Scan for the cell matching the given text and deliver its (X, Y) coordinate at center. 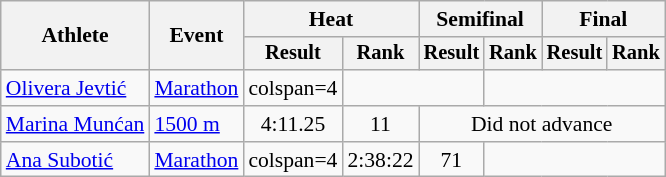
1500 m (196, 124)
Did not advance (542, 124)
Event (196, 36)
colspan=4 (292, 88)
11 (380, 124)
4:11.25 (292, 124)
Marina Munćan (76, 124)
Heat (330, 19)
Final (604, 19)
Athlete (76, 36)
Marathon (196, 88)
Olivera Jevtić (76, 88)
Semifinal (480, 19)
